For the text-containing cell, return its midpoint in (x, y) coordinate format. 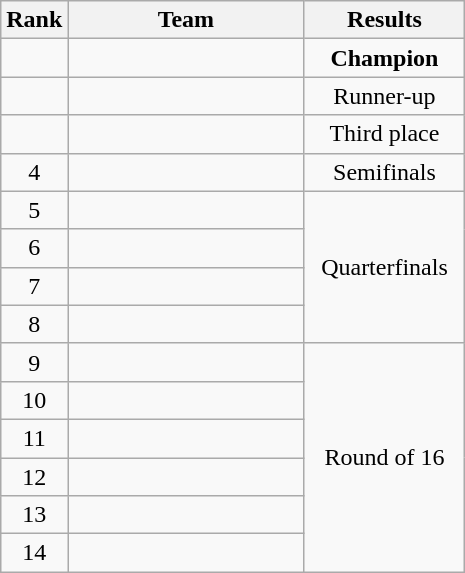
7 (34, 286)
5 (34, 210)
12 (34, 477)
4 (34, 172)
8 (34, 324)
Champion (384, 58)
Quarterfinals (384, 267)
14 (34, 553)
Team (186, 20)
Rank (34, 20)
9 (34, 362)
11 (34, 438)
6 (34, 248)
Third place (384, 134)
Semifinals (384, 172)
Results (384, 20)
10 (34, 400)
13 (34, 515)
Runner-up (384, 96)
Round of 16 (384, 457)
